Capture the cell that displays the provided text and extract its [x, y] central coordinate. 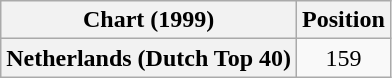
Position [344, 20]
159 [344, 58]
Netherlands (Dutch Top 40) [149, 58]
Chart (1999) [149, 20]
